Capture the cell that displays the provided text and extract its (x, y) central coordinate. 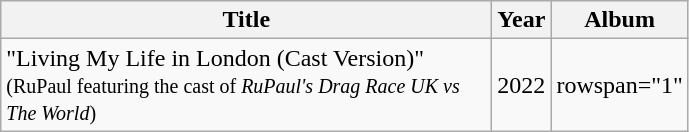
Year (522, 20)
"Living My Life in London (Cast Version)" (RuPaul featuring the cast of RuPaul's Drag Race UK vs The World) (246, 85)
rowspan="1" (620, 85)
2022 (522, 85)
Album (620, 20)
Title (246, 20)
